Detect which cell encompasses the target text, then output its (x, y) center coordinate. 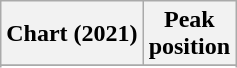
Peakposition (189, 34)
Chart (2021) (72, 34)
